Capture the cell that displays the provided text and extract its [x, y] central coordinate. 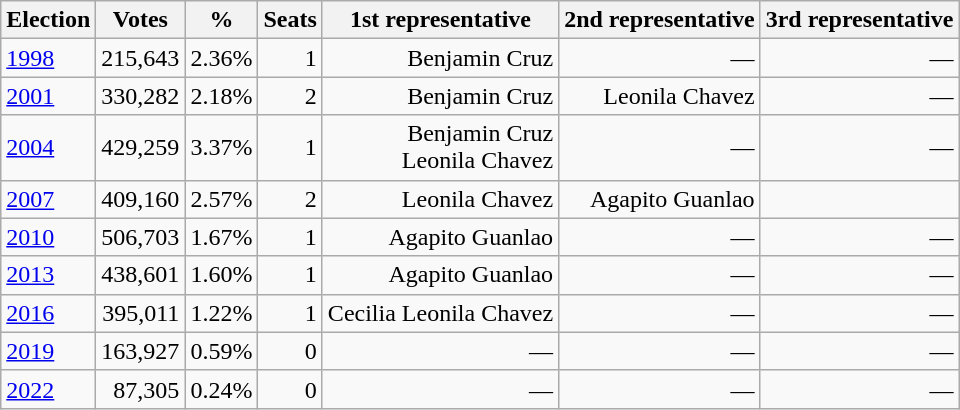
2004 [48, 148]
2.18% [222, 96]
2010 [48, 237]
2013 [48, 275]
330,282 [140, 96]
429,259 [140, 148]
215,643 [140, 58]
2nd representative [660, 20]
2001 [48, 96]
1.67% [222, 237]
163,927 [140, 351]
506,703 [140, 237]
% [222, 20]
409,160 [140, 199]
0.59% [222, 351]
1st representative [440, 20]
2022 [48, 389]
2.36% [222, 58]
2007 [48, 199]
1.60% [222, 275]
438,601 [140, 275]
87,305 [140, 389]
0.24% [222, 389]
2019 [48, 351]
2.57% [222, 199]
Election [48, 20]
2016 [48, 313]
3.37% [222, 148]
3rd representative [860, 20]
Benjamin CruzLeonila Chavez [440, 148]
1.22% [222, 313]
395,011 [140, 313]
1998 [48, 58]
Cecilia Leonila Chavez [440, 313]
Votes [140, 20]
Seats [290, 20]
